Provide the (X, Y) coordinate of the cell's center where the given text is located.  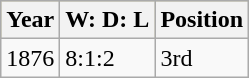
8:1:2 (108, 58)
3rd (202, 58)
W: D: L (108, 20)
Position (202, 20)
1876 (30, 58)
Year (30, 20)
